Determine the (x, y) coordinate at the center of the cell enclosing the given text.  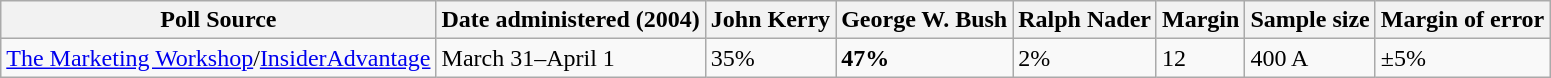
Poll Source (218, 20)
400 A (1310, 58)
Margin (1200, 20)
35% (770, 58)
Sample size (1310, 20)
March 31–April 1 (570, 58)
47% (924, 58)
2% (1085, 58)
Date administered (2004) (570, 20)
±5% (1462, 58)
John Kerry (770, 20)
12 (1200, 58)
Ralph Nader (1085, 20)
The Marketing Workshop/InsiderAdvantage (218, 58)
Margin of error (1462, 20)
George W. Bush (924, 20)
